Detect which cell encompasses the target text, then output its [x, y] center coordinate. 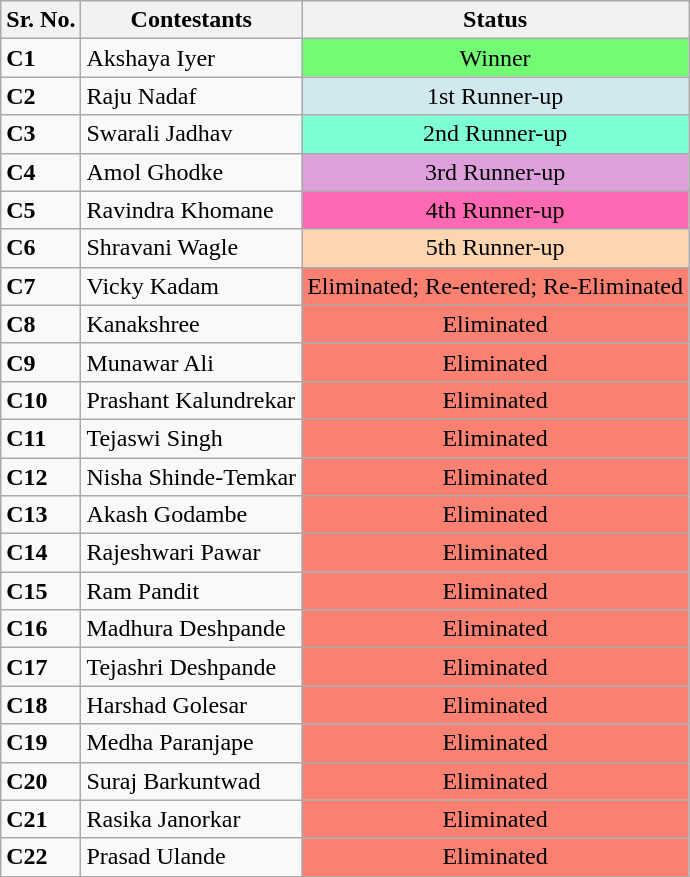
Amol Ghodke [192, 172]
1st Runner-up [496, 96]
5th Runner-up [496, 248]
Rasika Janorkar [192, 819]
C17 [41, 667]
Suraj Barkuntwad [192, 781]
Prasad Ulande [192, 857]
C7 [41, 286]
Sr. No. [41, 20]
C3 [41, 134]
Harshad Golesar [192, 705]
Ravindra Khomane [192, 210]
C22 [41, 857]
C5 [41, 210]
Winner [496, 58]
Tejaswi Singh [192, 438]
Medha Paranjape [192, 743]
C21 [41, 819]
Akash Godambe [192, 515]
C18 [41, 705]
Munawar Ali [192, 362]
C19 [41, 743]
Rajeshwari Pawar [192, 553]
C6 [41, 248]
Madhura Deshpande [192, 629]
C8 [41, 324]
C15 [41, 591]
Swarali Jadhav [192, 134]
C20 [41, 781]
C9 [41, 362]
Status [496, 20]
C11 [41, 438]
C12 [41, 477]
Raju Nadaf [192, 96]
Contestants [192, 20]
Kanakshree [192, 324]
Akshaya Iyer [192, 58]
C2 [41, 96]
4th Runner-up [496, 210]
Vicky Kadam [192, 286]
2nd Runner-up [496, 134]
C1 [41, 58]
Eliminated; Re-entered; Re-Eliminated [496, 286]
C13 [41, 515]
Prashant Kalundrekar [192, 400]
C14 [41, 553]
Shravani Wagle [192, 248]
Tejashri Deshpande [192, 667]
C4 [41, 172]
3rd Runner-up [496, 172]
Nisha Shinde-Temkar [192, 477]
Ram Pandit [192, 591]
C16 [41, 629]
C10 [41, 400]
